Output the [X, Y] coordinate of the center of the cell containing the given text.  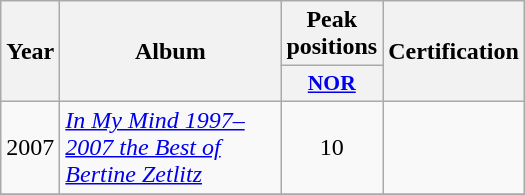
Year [30, 52]
2007 [30, 147]
In My Mind 1997–2007 the Best of Bertine Zetlitz [170, 147]
NOR [332, 84]
Album [170, 52]
Peak positions [332, 34]
Certification [454, 52]
10 [332, 147]
